Provide the (X, Y) coordinate of the cell's center where the given text is located.  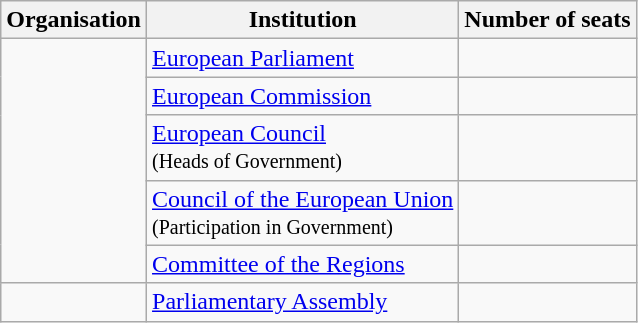
Committee of the Regions (303, 264)
European Parliament (303, 58)
Parliamentary Assembly (303, 302)
Institution (303, 20)
Number of seats (548, 20)
Council of the European Union(Participation in Government) (303, 212)
Organisation (74, 20)
European Commission (303, 96)
European Council(Heads of Government) (303, 148)
